Extract the [x, y] coordinate from the center of the cell holding the provided text.  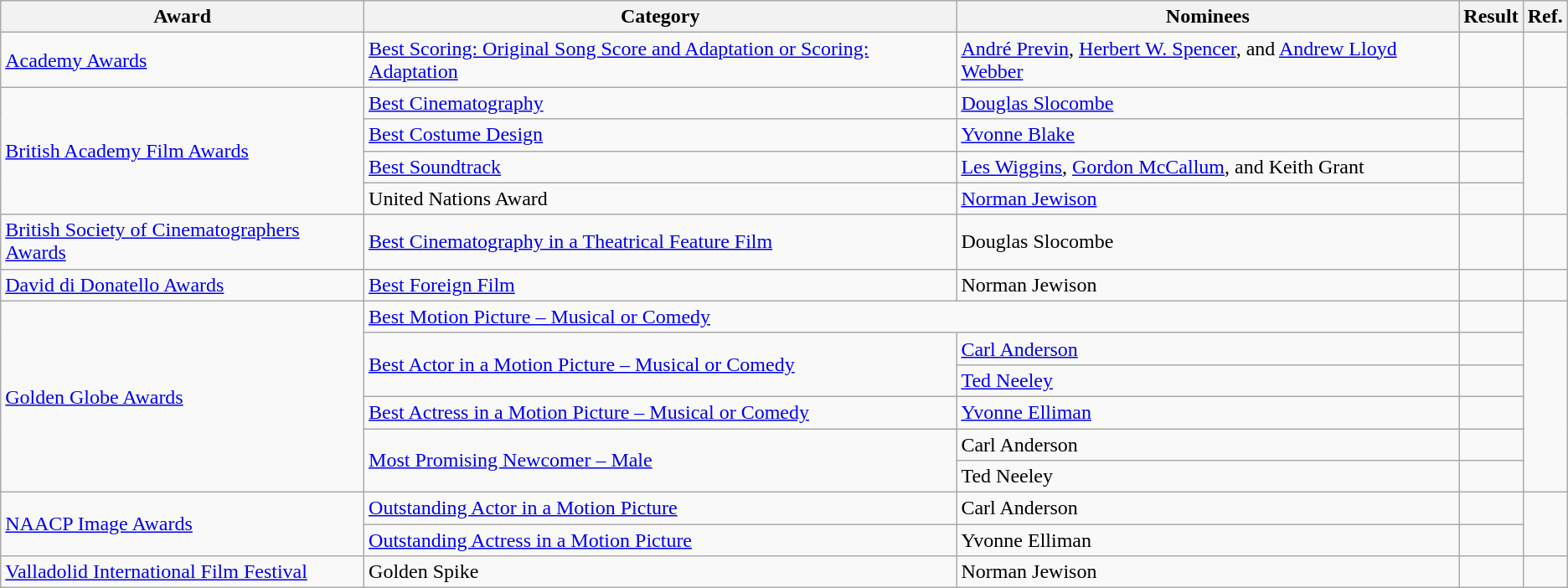
Valladolid International Film Festival [183, 572]
André Previn, Herbert W. Spencer, and Andrew Lloyd Webber [1208, 60]
David di Donatello Awards [183, 285]
Academy Awards [183, 60]
Best Foreign Film [660, 285]
Best Cinematography [660, 103]
Best Actor in a Motion Picture – Musical or Comedy [660, 364]
Most Promising Newcomer – Male [660, 461]
NAACP Image Awards [183, 524]
Best Actress in a Motion Picture – Musical or Comedy [660, 412]
Outstanding Actress in a Motion Picture [660, 540]
Best Soundtrack [660, 167]
British Society of Cinematographers Awards [183, 241]
Les Wiggins, Gordon McCallum, and Keith Grant [1208, 167]
Outstanding Actor in a Motion Picture [660, 508]
Golden Spike [660, 572]
British Academy Film Awards [183, 151]
Best Costume Design [660, 135]
United Nations Award [660, 199]
Nominees [1208, 17]
Best Cinematography in a Theatrical Feature Film [660, 241]
Ref. [1545, 17]
Best Motion Picture – Musical or Comedy [911, 317]
Result [1491, 17]
Golden Globe Awards [183, 396]
Category [660, 17]
Best Scoring: Original Song Score and Adaptation or Scoring: Adaptation [660, 60]
Yvonne Blake [1208, 135]
Award [183, 17]
